Search for the cell housing the specified text and yield its [X, Y] center coordinate. 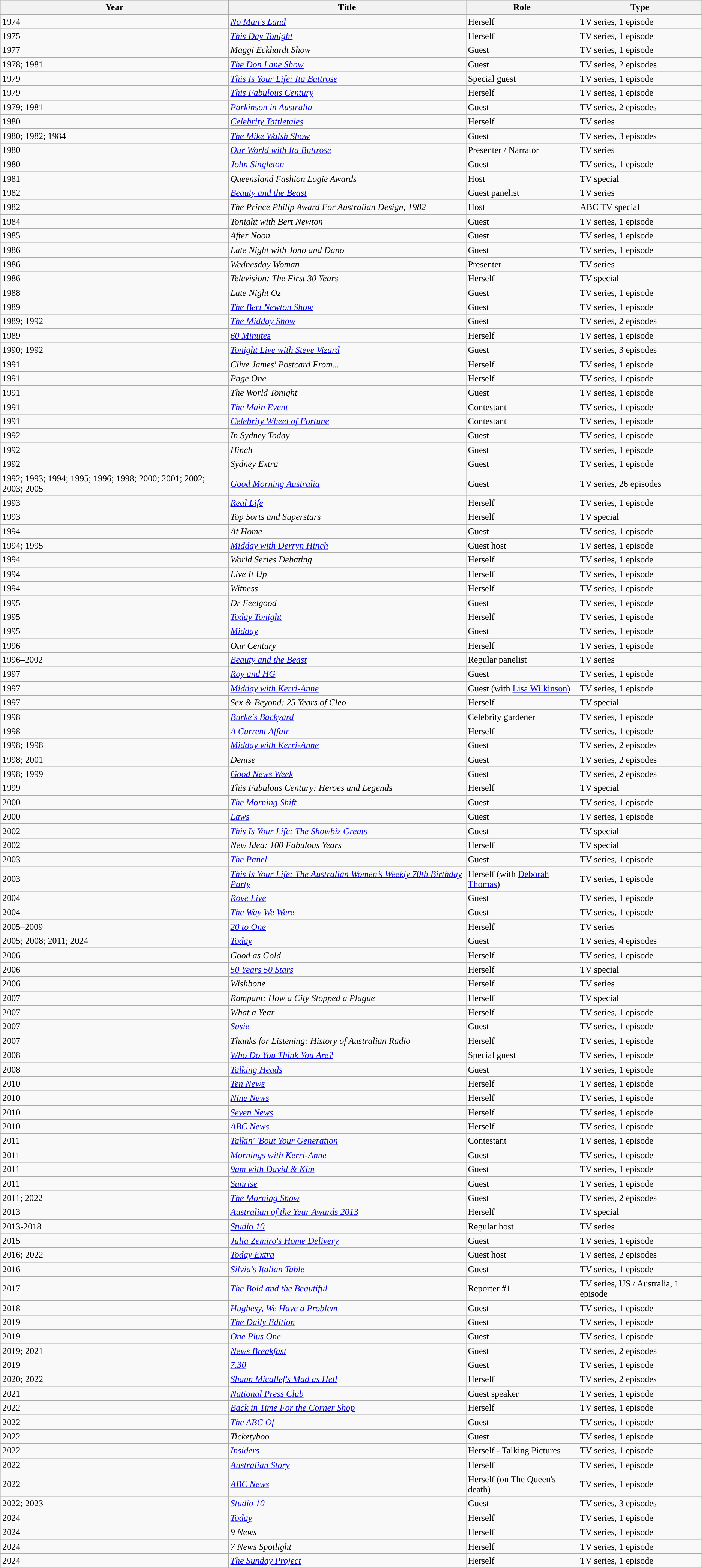
7.30 [347, 1365]
This Is Your Life: The Australian Women’s Weekly 70th Birthday Party [347, 879]
The Morning Show [347, 1198]
1996 [114, 645]
After Noon [347, 236]
1990; 1992 [114, 350]
Tonight with Bert Newton [347, 222]
Late Night with Jono and Dano [347, 250]
News Breakfast [347, 1351]
Hinch [347, 450]
This Is Your Life: Ita Buttrose [347, 79]
The Prince Philip Award For Australian Design, 1982 [347, 207]
Sex & Beyond: 25 Years of Cleo [347, 703]
1978; 1981 [114, 64]
9 News [347, 1532]
The World Tonight [347, 393]
The Bold and the Beautiful [347, 1288]
2017 [114, 1288]
TV series, 4 episodes [640, 941]
Midday with Derryn Hinch [347, 546]
Rove Live [347, 898]
Julia Zemiro's Home Delivery [347, 1241]
1980; 1982; 1984 [114, 136]
Dr Feelgood [347, 603]
Guest speaker [522, 1394]
Presenter [522, 264]
Real Life [347, 503]
20 to One [347, 927]
Our Century [347, 645]
2015 [114, 1241]
Year [114, 7]
Reporter #1 [522, 1288]
At Home [347, 531]
Our World with Ita Buttrose [347, 150]
Role [522, 7]
2016 [114, 1269]
Herself - Talking Pictures [522, 1451]
1998; 1998 [114, 745]
Celebrity Tattletales [347, 121]
1985 [114, 236]
Tonight Live with Steve Vizard [347, 350]
1981 [114, 179]
Live It Up [347, 574]
Insiders [347, 1451]
This Fabulous Century: Heroes and Legends [347, 788]
Guest (with Lisa Wilkinson) [522, 688]
Talkin' 'Bout Your Generation [347, 1141]
Midday [347, 631]
Ticketyboo [347, 1436]
Who Do You Think You Are? [347, 1055]
Regular host [522, 1226]
Type [640, 7]
The Sunday Project [347, 1561]
The Way We Were [347, 913]
2011; 2022 [114, 1198]
2005; 2008; 2011; 2024 [114, 941]
Queensland Fashion Logie Awards [347, 179]
2005–2009 [114, 927]
Roy and HG [347, 674]
1975 [114, 36]
1996–2002 [114, 660]
Australian of the Year Awards 2013 [347, 1212]
1977 [114, 50]
Good News Week [347, 774]
Sydney Extra [347, 464]
This Fabulous Century [347, 93]
1989; 1992 [114, 321]
Regular panelist [522, 660]
New Idea: 100 Fabulous Years [347, 845]
Maggi Eckhardt Show [347, 50]
Burke's Backyard [347, 717]
Back in Time For the Corner Shop [347, 1408]
The Mike Walsh Show [347, 136]
The Main Event [347, 407]
1994; 1995 [114, 546]
The Midday Show [347, 321]
1979; 1981 [114, 107]
Mornings with Kerri-Anne [347, 1155]
Talking Heads [347, 1069]
Presenter / Narrator [522, 150]
Wishbone [347, 984]
This Is Your Life: The Showbiz Greats [347, 831]
2021 [114, 1394]
Late Night Oz [347, 293]
A Current Affair [347, 731]
2016; 2022 [114, 1255]
1984 [114, 222]
The Bert Newton Show [347, 307]
One Plus One [347, 1336]
Ten News [347, 1084]
1974 [114, 22]
In Sydney Today [347, 436]
This Day Tonight [347, 36]
60 Minutes [347, 336]
Wednesday Woman [347, 264]
Laws [347, 817]
The Morning Shift [347, 802]
Television: The First 30 Years [347, 279]
Today Extra [347, 1255]
Herself (on The Queen's death) [522, 1484]
Good Morning Australia [347, 484]
Today Tonight [347, 617]
2019; 2021 [114, 1351]
Top Sorts and Superstars [347, 517]
2020; 2022 [114, 1379]
Herself (with Deborah Thomas) [522, 879]
World Series Debating [347, 560]
Sunrise [347, 1184]
Celebrity gardener [522, 717]
What a Year [347, 1012]
TV series, US / Australia, 1 episode [640, 1288]
The Don Lane Show [347, 64]
1998; 1999 [114, 774]
9am with David & Kim [347, 1169]
2013-2018 [114, 1226]
Rampant: How a City Stopped a Plague [347, 998]
The ABC Of [347, 1422]
1992; 1993; 1994; 1995; 1996; 1998; 2000; 2001; 2002; 2003; 2005 [114, 484]
2022; 2023 [114, 1504]
Nine News [347, 1098]
Clive James' Postcard From... [347, 364]
The Panel [347, 859]
2018 [114, 1308]
Celebrity Wheel of Fortune [347, 421]
Title [347, 7]
Denise [347, 760]
Seven News [347, 1112]
Susie [347, 1027]
1988 [114, 293]
1999 [114, 788]
John Singleton [347, 164]
No Man's Land [347, 22]
50 Years 50 Stars [347, 970]
2013 [114, 1212]
1998; 2001 [114, 760]
Hughesy, We Have a Problem [347, 1308]
Witness [347, 588]
Thanks for Listening: History of Australian Radio [347, 1041]
TV series, 26 episodes [640, 484]
Parkinson in Australia [347, 107]
Silvia's Italian Table [347, 1269]
National Press Club [347, 1394]
Page One [347, 378]
Guest panelist [522, 193]
Good as Gold [347, 955]
The Daily Edition [347, 1322]
Shaun Micallef's Mad as Hell [347, 1379]
Australian Story [347, 1465]
7 News Spotlight [347, 1546]
ABC TV special [640, 207]
